Return the [x, y] coordinate for the center point of the cell that contains the specified text.  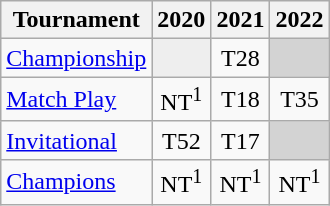
Tournament [76, 20]
T18 [240, 100]
Invitational [76, 140]
2020 [182, 20]
Championship [76, 58]
T35 [300, 100]
2021 [240, 20]
T28 [240, 58]
2022 [300, 20]
Match Play [76, 100]
Champions [76, 182]
T52 [182, 140]
T17 [240, 140]
